Identify which cell holds the provided text, then report its (x, y) central coordinate. 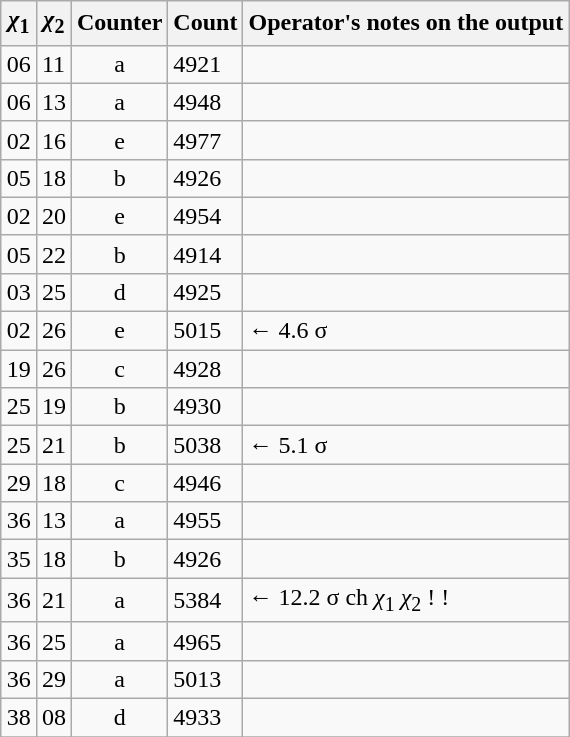
4965 (206, 641)
03 (18, 292)
← 12.2 σ ch χ1 χ2 ! ! (406, 600)
χ2 (54, 23)
4977 (206, 140)
4948 (206, 102)
08 (54, 717)
χ1 (18, 23)
5015 (206, 331)
5384 (206, 600)
← 5.1 σ (406, 445)
4954 (206, 216)
38 (18, 717)
5013 (206, 679)
22 (54, 254)
4914 (206, 254)
20 (54, 216)
4933 (206, 717)
← 4.6 σ (406, 331)
11 (54, 64)
5038 (206, 445)
Counter (119, 23)
4921 (206, 64)
16 (54, 140)
4955 (206, 521)
4946 (206, 483)
4930 (206, 407)
Operator's notes on the output (406, 23)
4928 (206, 369)
4925 (206, 292)
35 (18, 559)
Count (206, 23)
